Capture the cell that displays the provided text and extract its (X, Y) central coordinate. 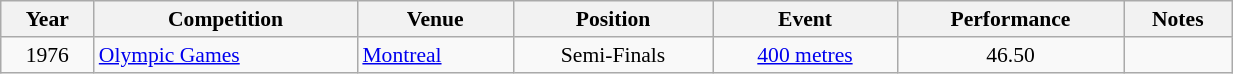
1976 (48, 55)
Notes (1178, 19)
Event (805, 19)
46.50 (1010, 55)
Competition (226, 19)
Year (48, 19)
Position (613, 19)
Olympic Games (226, 55)
Performance (1010, 19)
Venue (435, 19)
400 metres (805, 55)
Semi-Finals (613, 55)
Montreal (435, 55)
